Detect which cell encompasses the target text, then output its [X, Y] center coordinate. 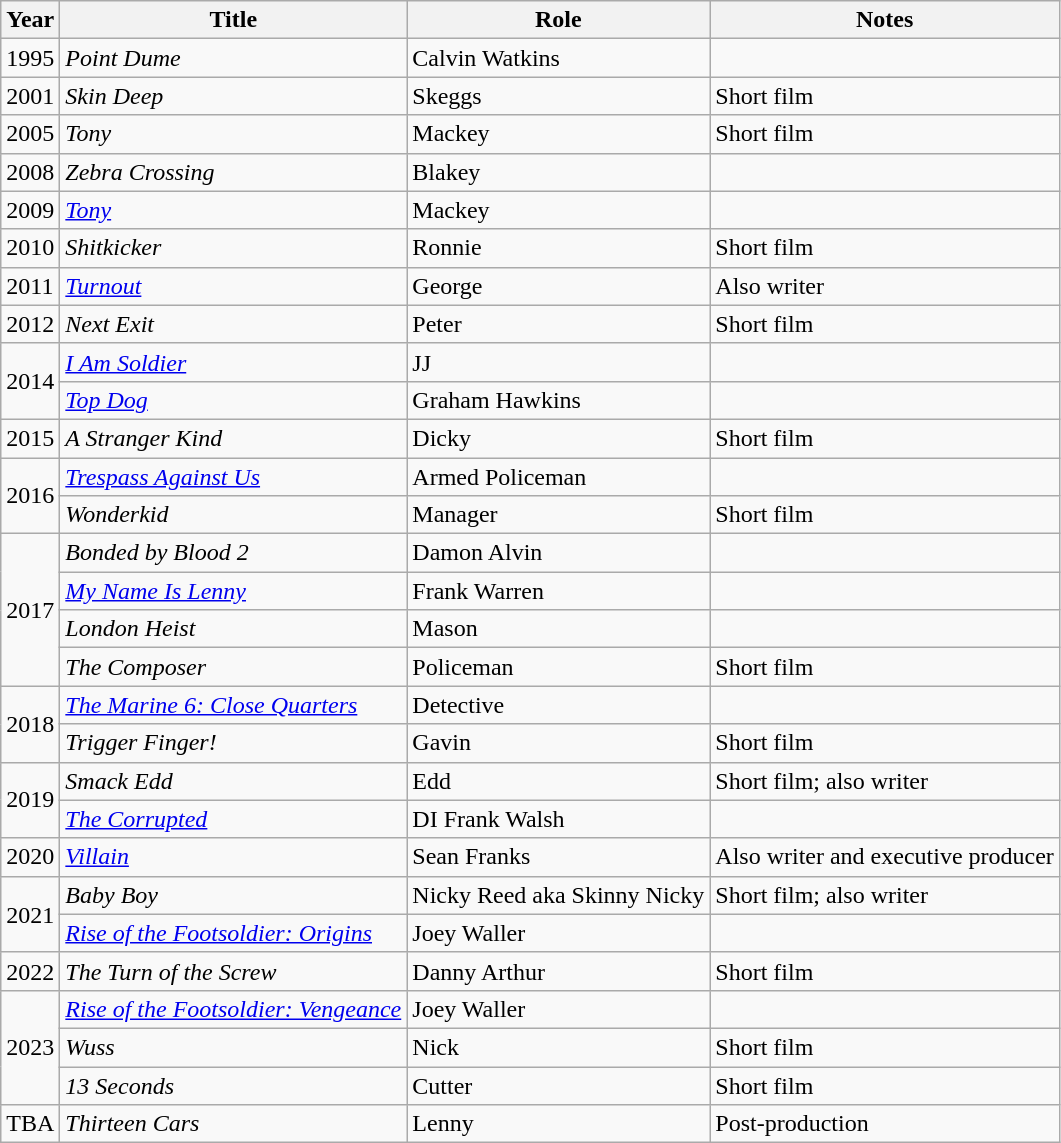
Lenny [558, 1124]
Post-production [885, 1124]
Wuss [234, 1047]
Calvin Watkins [558, 58]
Skeggs [558, 96]
Dicky [558, 438]
2015 [30, 438]
The Composer [234, 667]
Also writer [885, 286]
Year [30, 20]
Zebra Crossing [234, 172]
2017 [30, 610]
2008 [30, 172]
Blakey [558, 172]
Shitkicker [234, 248]
Notes [885, 20]
Damon Alvin [558, 553]
George [558, 286]
Trigger Finger! [234, 743]
TBA [30, 1124]
2011 [30, 286]
13 Seconds [234, 1085]
Role [558, 20]
Nicky Reed aka Skinny Nicky [558, 895]
2001 [30, 96]
Title [234, 20]
Danny Arthur [558, 971]
Top Dog [234, 400]
Frank Warren [558, 591]
2020 [30, 857]
Turnout [234, 286]
Mason [558, 629]
Trespass Against Us [234, 477]
Skin Deep [234, 96]
Also writer and executive producer [885, 857]
2021 [30, 914]
Thirteen Cars [234, 1124]
2005 [30, 134]
The Corrupted [234, 819]
Baby Boy [234, 895]
2019 [30, 800]
Detective [558, 705]
2016 [30, 496]
2009 [30, 210]
Next Exit [234, 324]
The Marine 6: Close Quarters [234, 705]
2010 [30, 248]
2014 [30, 381]
Policeman [558, 667]
Ronnie [558, 248]
A Stranger Kind [234, 438]
London Heist [234, 629]
2022 [30, 971]
Edd [558, 781]
2023 [30, 1047]
Manager [558, 515]
Smack Edd [234, 781]
1995 [30, 58]
Gavin [558, 743]
2018 [30, 724]
My Name Is Lenny [234, 591]
Bonded by Blood 2 [234, 553]
I Am Soldier [234, 362]
Wonderkid [234, 515]
Rise of the Footsoldier: Origins [234, 933]
2012 [30, 324]
Rise of the Footsoldier: Vengeance [234, 1009]
Villain [234, 857]
The Turn of the Screw [234, 971]
Cutter [558, 1085]
JJ [558, 362]
DI Frank Walsh [558, 819]
Graham Hawkins [558, 400]
Armed Policeman [558, 477]
Sean Franks [558, 857]
Nick [558, 1047]
Peter [558, 324]
Point Dume [234, 58]
